Detect which cell encompasses the target text, then output its [x, y] center coordinate. 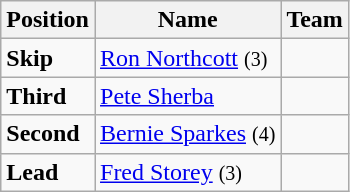
Skip [48, 58]
Team [315, 20]
Third [48, 96]
Ron Northcott (3) [187, 58]
Second [48, 134]
Pete Sherba [187, 96]
Fred Storey (3) [187, 172]
Name [187, 20]
Position [48, 20]
Lead [48, 172]
Bernie Sparkes (4) [187, 134]
